Pinpoint the cell where the given text exists, returning its [X, Y] midpoint coordinate. 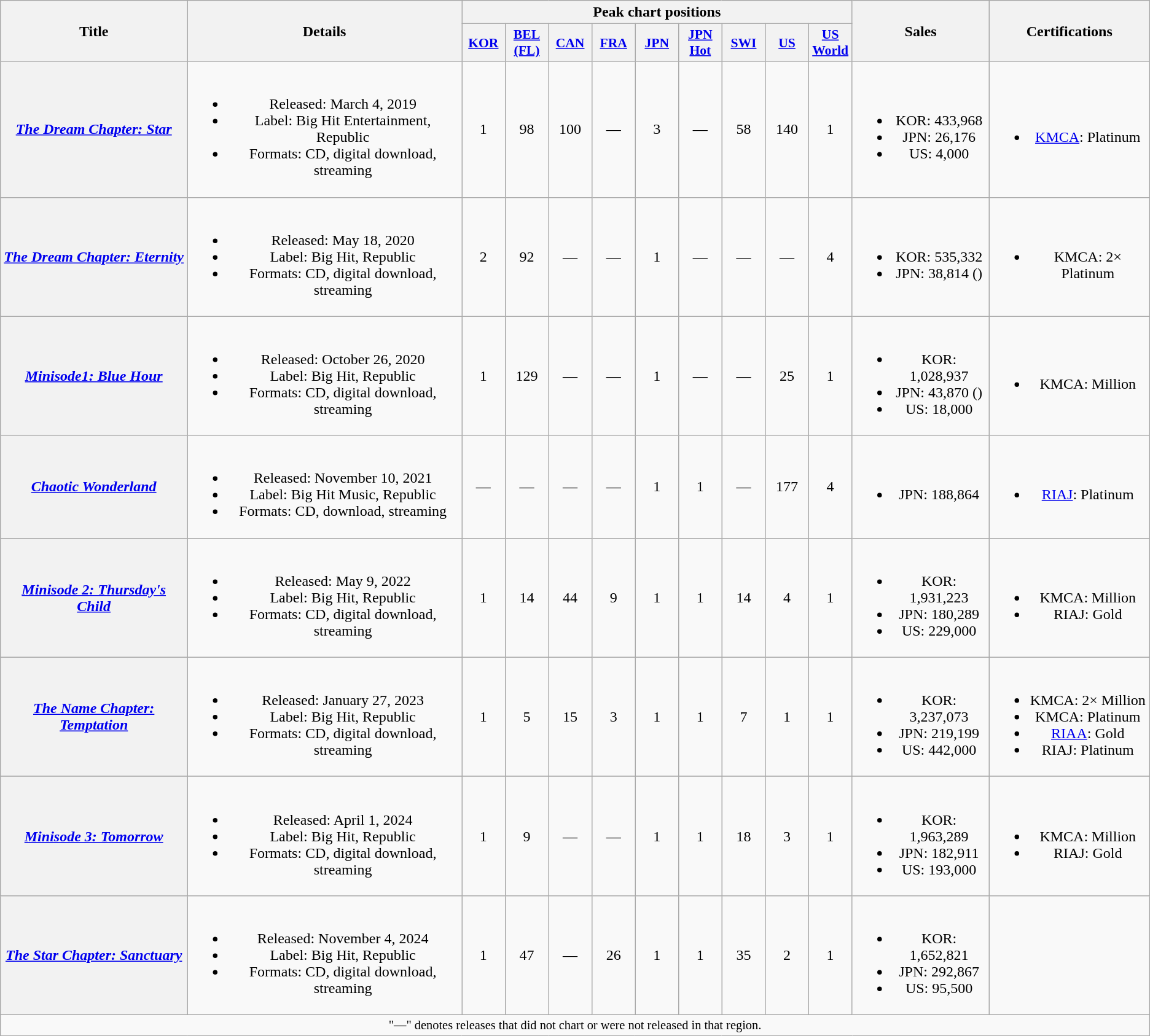
RIAJ: Platinum [1069, 486]
JPN: 188,864 [920, 486]
JPNHot [700, 43]
BEL(FL) [527, 43]
177 [788, 486]
44 [570, 598]
7 [743, 717]
US [788, 43]
Minisode 3: Tomorrow [94, 836]
47 [527, 955]
KMCA: 2× Platinum [1069, 257]
100 [570, 129]
Chaotic Wonderland [94, 486]
KOR: 1,931,223JPN: 180,289US: 229,000 [920, 598]
KOR: 1,028,937JPN: 43,870 ()US: 18,000 [920, 376]
The Dream Chapter: Eternity [94, 257]
Details [324, 31]
KOR [484, 43]
25 [788, 376]
KMCA: Platinum [1069, 129]
Released: November 10, 2021 Label: Big Hit Music, RepublicFormats: CD, download, streaming [324, 486]
Released: March 4, 2019 Label: Big Hit Entertainment, RepublicFormats: CD, digital download, streaming [324, 129]
SWI [743, 43]
Released: May 18, 2020 Label: Big Hit, RepublicFormats: CD, digital download, streaming [324, 257]
Released: October 26, 2020 Label: Big Hit, RepublicFormats: CD, digital download, streaming [324, 376]
CAN [570, 43]
58 [743, 129]
KMCA: 2× MillionKMCA: PlatinumRIAA: GoldRIAJ: Platinum [1069, 717]
140 [788, 129]
5 [527, 717]
15 [570, 717]
The Dream Chapter: Star [94, 129]
Released: May 9, 2022 Label: Big Hit, RepublicFormats: CD, digital download, streaming [324, 598]
KOR: 433,968JPN: 26,176US: 4,000 [920, 129]
KOR: 1,963,289JPN: 182,911US: 193,000 [920, 836]
35 [743, 955]
98 [527, 129]
USWorld [831, 43]
KOR: 535,332JPN: 38,814 () [920, 257]
The Star Chapter: Sanctuary [94, 955]
JPN [657, 43]
Released: November 4, 2024Label: Big Hit, Republic Formats: CD, digital download, streaming [324, 955]
"—" denotes releases that did not chart or were not released in that region. [575, 1025]
18 [743, 836]
Title [94, 31]
The Name Chapter: Temptation [94, 717]
Peak chart positions [657, 12]
Sales [920, 31]
129 [527, 376]
KMCA: Million [1069, 376]
Released: April 1, 2024Label: Big Hit, Republic Formats: CD, digital download, streaming [324, 836]
FRA [613, 43]
26 [613, 955]
Certifications [1069, 31]
92 [527, 257]
Minisode 2: Thursday's Child [94, 598]
Released: January 27, 2023 Label: Big Hit, RepublicFormats: CD, digital download, streaming [324, 717]
KOR: 3,237,073JPN: 219,199US: 442,000 [920, 717]
KOR: 1,652,821JPN: 292,867US: 95,500 [920, 955]
Minisode1: Blue Hour [94, 376]
